Detect which cell encompasses the target text, then output its [x, y] center coordinate. 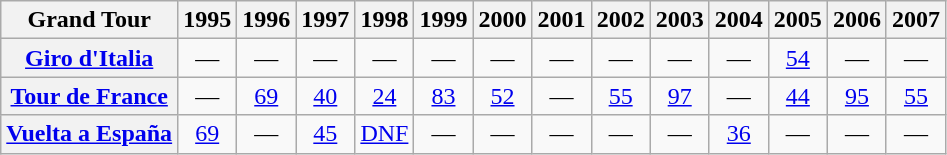
83 [444, 96]
1999 [444, 20]
45 [326, 134]
Tour de France [90, 96]
Vuelta a España [90, 134]
Giro d'Italia [90, 58]
1997 [326, 20]
2001 [562, 20]
2003 [680, 20]
2004 [738, 20]
36 [738, 134]
44 [798, 96]
54 [798, 58]
DNF [384, 134]
Grand Tour [90, 20]
2005 [798, 20]
2000 [502, 20]
1998 [384, 20]
95 [856, 96]
52 [502, 96]
2006 [856, 20]
1995 [208, 20]
24 [384, 96]
2002 [620, 20]
97 [680, 96]
40 [326, 96]
2007 [916, 20]
1996 [266, 20]
